From the cell containing the given text, extract its center point as (X, Y) coordinate. 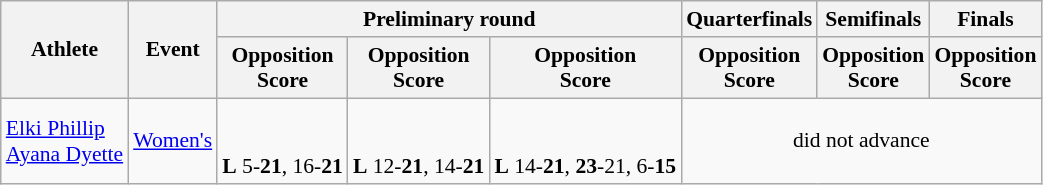
Women's (172, 142)
Event (172, 50)
Elki Phillip Ayana Dyette (64, 142)
L 12-21, 14-21 (418, 142)
Preliminary round (449, 19)
Finals (985, 19)
did not advance (861, 142)
L 14-21, 23-21, 6-15 (585, 142)
Quarterfinals (749, 19)
Semifinals (873, 19)
L 5-21, 16-21 (282, 142)
Athlete (64, 50)
